Return the [x, y] coordinate for the center point of the cell that contains the specified text.  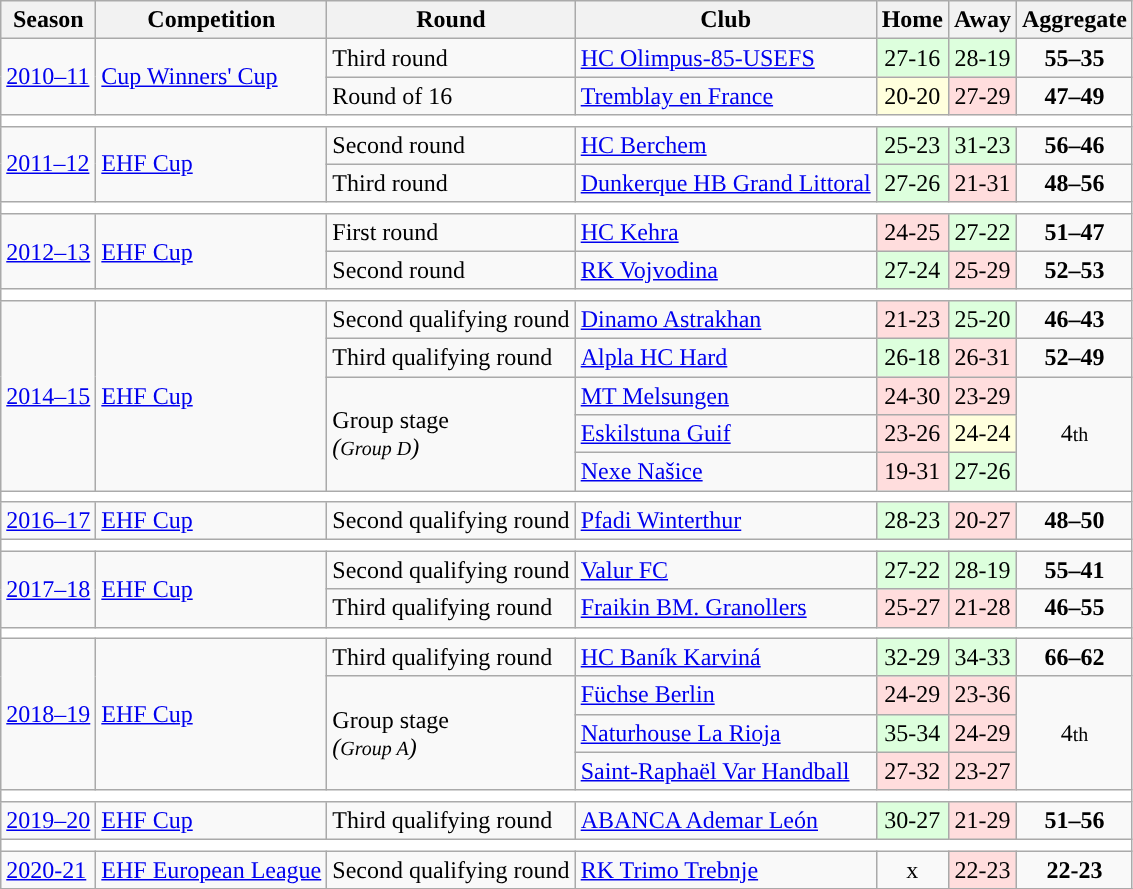
2011–12 [48, 164]
Aggregate [1074, 20]
Dinamo Astrakhan [726, 319]
Home [912, 20]
ABANCA Ademar León [726, 820]
HC Olimpus-85-USEFS [726, 58]
46–43 [1074, 319]
First round [451, 232]
27-16 [912, 58]
32-29 [912, 657]
55–41 [1074, 570]
46–55 [1074, 608]
Dunkerque HB Grand Littoral [726, 183]
66–62 [1074, 657]
Pfadi Winterthur [726, 521]
27-24 [912, 270]
23-29 [983, 395]
25-20 [983, 319]
51–56 [1074, 820]
35-34 [912, 733]
HC Berchem [726, 145]
Group stage(Group D) [451, 433]
26-31 [983, 357]
19-31 [912, 472]
EHF European League [212, 869]
21-23 [912, 319]
48–56 [1074, 183]
Cup Winners' Cup [212, 77]
23-27 [983, 771]
2010–11 [48, 77]
48–50 [1074, 521]
2020-21 [48, 869]
2014–15 [48, 395]
20-27 [983, 521]
20-20 [912, 96]
24-24 [983, 434]
21-28 [983, 608]
27-32 [912, 771]
21-29 [983, 820]
RK Vojvodina [726, 270]
23-36 [983, 695]
52–49 [1074, 357]
2017–18 [48, 589]
56–46 [1074, 145]
2016–17 [48, 521]
2018–19 [48, 714]
Club [726, 20]
HC Kehra [726, 232]
Round of 16 [451, 96]
28-23 [912, 521]
47–49 [1074, 96]
30-27 [912, 820]
Competition [212, 20]
Tremblay en France [726, 96]
23-26 [912, 434]
RK Trimo Trebnje [726, 869]
Fraikin BM. Granollers [726, 608]
24-25 [912, 232]
25-29 [983, 270]
Round [451, 20]
Füchse Berlin [726, 695]
2019–20 [48, 820]
MT Melsungen [726, 395]
HC Baník Karviná [726, 657]
51–47 [1074, 232]
Naturhouse La Rioja [726, 733]
Alpla HC Hard [726, 357]
Eskilstuna Guif [726, 434]
Season [48, 20]
2012–13 [48, 251]
27-29 [983, 96]
25-27 [912, 608]
34-33 [983, 657]
Valur FC [726, 570]
Nexe Našice [726, 472]
Saint-Raphaël Var Handball [726, 771]
25-23 [912, 145]
52–53 [1074, 270]
Away [983, 20]
26-18 [912, 357]
21-31 [983, 183]
Group stage(Group A) [451, 733]
24-30 [912, 395]
55–35 [1074, 58]
31-23 [983, 145]
x [912, 869]
